Capture the cell that displays the provided text and extract its [X, Y] central coordinate. 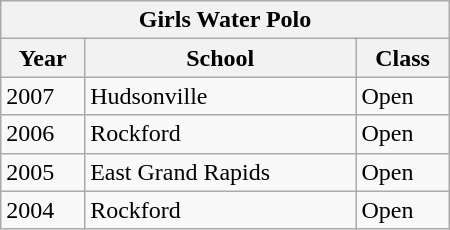
School [220, 58]
East Grand Rapids [220, 172]
2004 [43, 210]
Class [402, 58]
Year [43, 58]
2005 [43, 172]
Hudsonville [220, 96]
2007 [43, 96]
2006 [43, 134]
Girls Water Polo [225, 20]
